Pinpoint the cell where the given text exists, returning its [X, Y] midpoint coordinate. 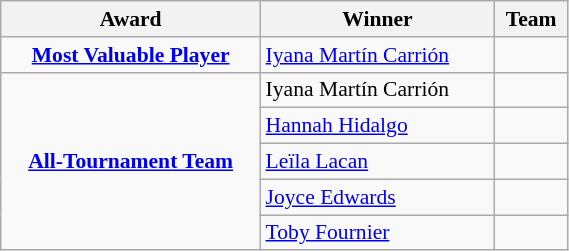
Joyce Edwards [378, 197]
Team [531, 19]
All-Tournament Team [131, 161]
Award [131, 19]
Leïla Lacan [378, 162]
Hannah Hidalgo [378, 126]
Most Valuable Player [131, 55]
Winner [378, 19]
Toby Fournier [378, 233]
